Search for the cell housing the specified text and yield its [x, y] center coordinate. 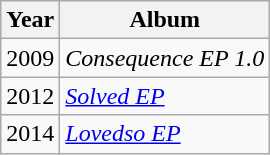
2009 [30, 58]
Album [165, 20]
Year [30, 20]
2012 [30, 96]
Solved EP [165, 96]
Consequence EP 1.0 [165, 58]
Lovedso EP [165, 134]
2014 [30, 134]
